Scan for the cell matching the given text and deliver its (X, Y) coordinate at center. 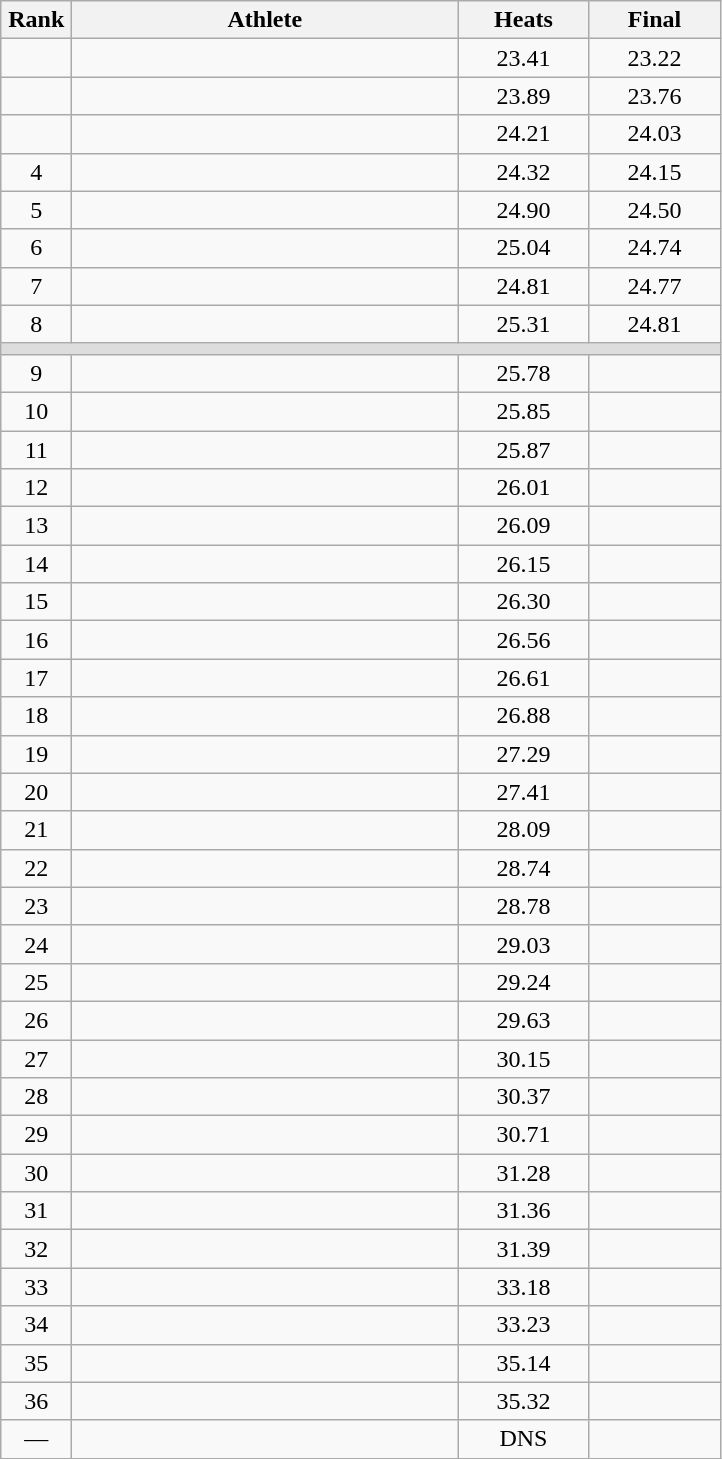
21 (36, 830)
24.77 (654, 286)
25.87 (524, 449)
10 (36, 411)
35.32 (524, 1401)
9 (36, 373)
28.74 (524, 868)
29.03 (524, 944)
28 (36, 1097)
30.15 (524, 1059)
26.01 (524, 488)
24 (36, 944)
24.50 (654, 210)
— (36, 1439)
17 (36, 678)
26.88 (524, 716)
24.74 (654, 248)
31.36 (524, 1211)
24.90 (524, 210)
Athlete (265, 20)
29.24 (524, 982)
18 (36, 716)
11 (36, 449)
35 (36, 1363)
26.61 (524, 678)
27.41 (524, 792)
Heats (524, 20)
8 (36, 324)
30.37 (524, 1097)
24.32 (524, 172)
26.15 (524, 564)
24.03 (654, 134)
12 (36, 488)
25.85 (524, 411)
20 (36, 792)
31 (36, 1211)
28.09 (524, 830)
30 (36, 1173)
27 (36, 1059)
DNS (524, 1439)
4 (36, 172)
34 (36, 1325)
22 (36, 868)
25 (36, 982)
31.39 (524, 1249)
24.15 (654, 172)
35.14 (524, 1363)
25.04 (524, 248)
25.31 (524, 324)
24.21 (524, 134)
5 (36, 210)
27.29 (524, 754)
23.76 (654, 96)
23.89 (524, 96)
26.30 (524, 602)
32 (36, 1249)
13 (36, 526)
23 (36, 906)
6 (36, 248)
Rank (36, 20)
33.23 (524, 1325)
26 (36, 1020)
26.56 (524, 640)
29 (36, 1135)
7 (36, 286)
14 (36, 564)
29.63 (524, 1020)
36 (36, 1401)
33.18 (524, 1287)
15 (36, 602)
16 (36, 640)
31.28 (524, 1173)
26.09 (524, 526)
30.71 (524, 1135)
Final (654, 20)
33 (36, 1287)
23.22 (654, 58)
25.78 (524, 373)
28.78 (524, 906)
23.41 (524, 58)
19 (36, 754)
